Extract the [X, Y] coordinate from the center of the cell holding the provided text.  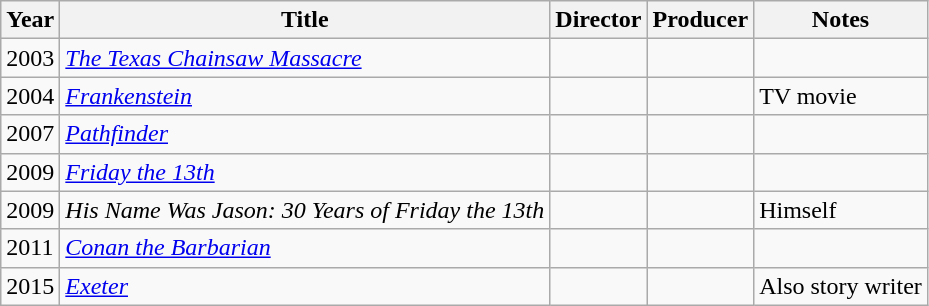
2004 [30, 96]
Title [305, 20]
Director [598, 20]
2011 [30, 248]
The Texas Chainsaw Massacre [305, 58]
2003 [30, 58]
Himself [841, 210]
Also story writer [841, 286]
Friday the 13th [305, 172]
Producer [700, 20]
2015 [30, 286]
2007 [30, 134]
Exeter [305, 286]
Year [30, 20]
Pathfinder [305, 134]
Notes [841, 20]
TV movie [841, 96]
His Name Was Jason: 30 Years of Friday the 13th [305, 210]
Frankenstein [305, 96]
Conan the Barbarian [305, 248]
